Determine the (X, Y) coordinate at the center of the cell enclosing the given text.  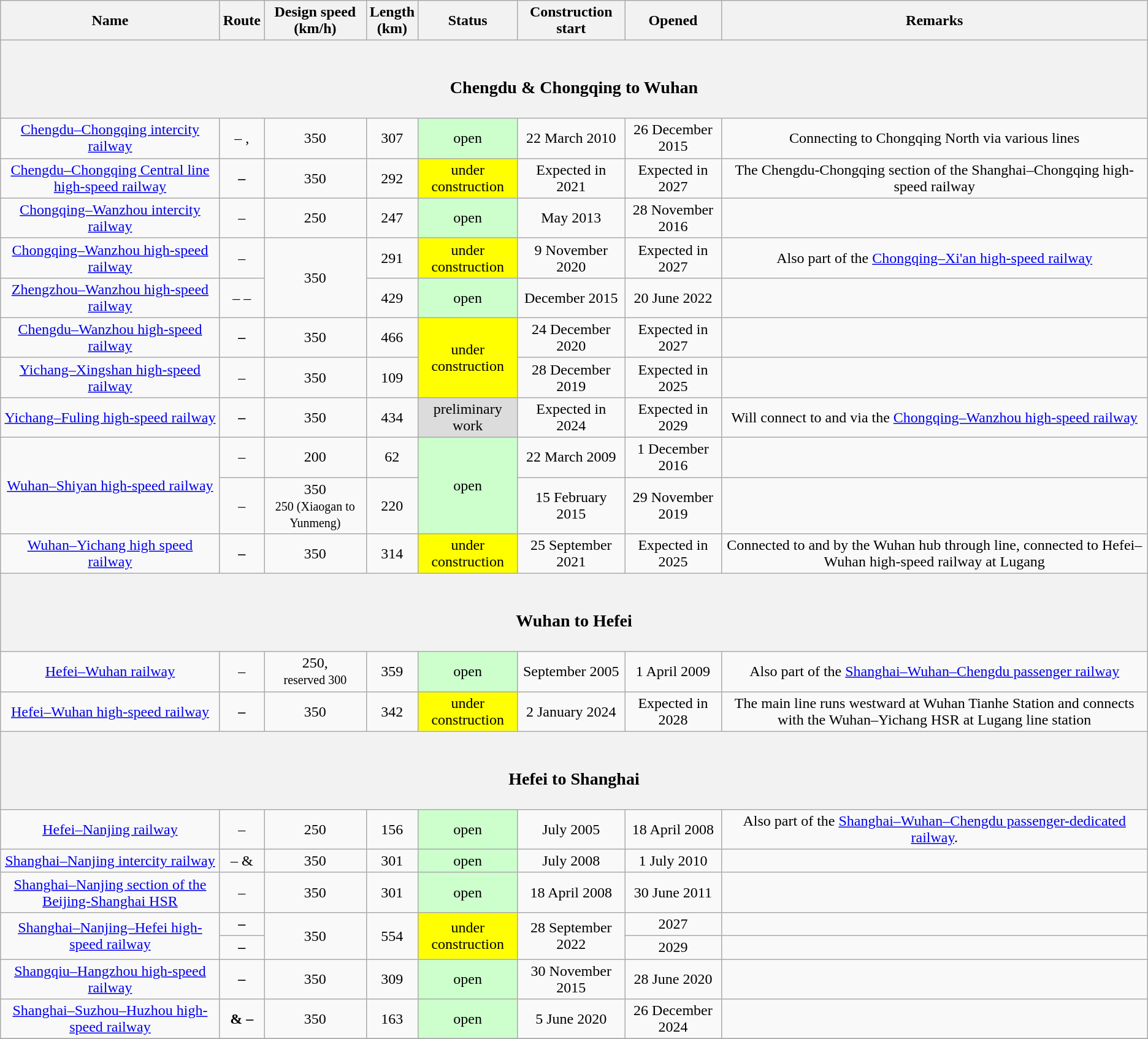
May 2013 (572, 218)
Construction start (572, 21)
& – (242, 1019)
Expected in 2024 (572, 417)
Chongqing–Wanzhou high-speed railway (110, 257)
preliminary work (468, 417)
1 December 2016 (673, 457)
Wuhan–Yichang high speed railway (110, 554)
1 July 2010 (673, 861)
Hefei–Wuhan high-speed railway (110, 711)
1 April 2009 (673, 672)
15 February 2015 (572, 506)
Status (468, 21)
200 (315, 457)
July 2005 (572, 829)
9 November 2020 (572, 257)
26 December 2024 (673, 1019)
350250 (Xiaogan to Yunmeng) (315, 506)
309 (392, 980)
Remarks (935, 21)
307 (392, 139)
Also part of the Shanghai–Wuhan–Chengdu passenger railway (935, 672)
December 2015 (572, 298)
434 (392, 417)
– , (242, 139)
2029 (673, 948)
Route (242, 21)
September 2005 (572, 672)
Hefei to Shanghai (574, 770)
2027 (673, 924)
429 (392, 298)
250,reserved 300 (315, 672)
Wuhan to Hefei (574, 613)
156 (392, 829)
359 (392, 672)
25 September 2021 (572, 554)
109 (392, 378)
28 June 2020 (673, 980)
28 December 2019 (572, 378)
30 June 2011 (673, 892)
Expected in 2029 (673, 417)
314 (392, 554)
22 March 2010 (572, 139)
Shanghai–Nanjing intercity railway (110, 861)
342 (392, 711)
62 (392, 457)
Connecting to Chongqing North via various lines (935, 139)
291 (392, 257)
Connected to and by the Wuhan hub through line, connected to Hefei–Wuhan high-speed railway at Lugang (935, 554)
Expected in 2021 (572, 178)
July 2008 (572, 861)
163 (392, 1019)
The Chengdu-Chongqing section of the Shanghai–Chongqing high-speed railway (935, 178)
28 November 2016 (673, 218)
Also part of the Shanghai–Wuhan–Chengdu passenger-dedicated railway. (935, 829)
20 June 2022 (673, 298)
Chengdu–Chongqing intercity railway (110, 139)
30 November 2015 (572, 980)
24 December 2020 (572, 337)
Hefei–Nanjing railway (110, 829)
– – (242, 298)
Hefei–Wuhan railway (110, 672)
Length(km) (392, 21)
Name (110, 21)
Design speed(km/h) (315, 21)
Yichang–Xingshan high-speed railway (110, 378)
Chengdu–Wanzhou high-speed railway (110, 337)
247 (392, 218)
5 June 2020 (572, 1019)
Wuhan–Shiyan high-speed railway (110, 485)
Yichang–Fuling high-speed railway (110, 417)
29 November 2019 (673, 506)
Shanghai–Suzhou–Huzhou high-speed railway (110, 1019)
220 (392, 506)
Chengdu–Chongqing Central line high-speed railway (110, 178)
Opened (673, 21)
Chengdu & Chongqing to Wuhan (574, 80)
Shanghai–Nanjing section of the Beijing-Shanghai HSR (110, 892)
The main line runs westward at Wuhan Tianhe Station and connects with the Wuhan–Yichang HSR at Lugang line station (935, 711)
28 September 2022 (572, 935)
Expected in 2028 (673, 711)
Zhengzhou–Wanzhou high-speed railway (110, 298)
Chongqing–Wanzhou intercity railway (110, 218)
22 March 2009 (572, 457)
2 January 2024 (572, 711)
292 (392, 178)
26 December 2015 (673, 139)
Shanghai–Nanjing–Hefei high-speed railway (110, 935)
466 (392, 337)
Will connect to and via the Chongqing–Wanzhou high-speed railway (935, 417)
– & (242, 861)
554 (392, 935)
Also part of the Chongqing–Xi'an high-speed railway (935, 257)
Shangqiu–Hangzhou high-speed railway (110, 980)
